Pinpoint the cell where the given text exists, returning its [X, Y] midpoint coordinate. 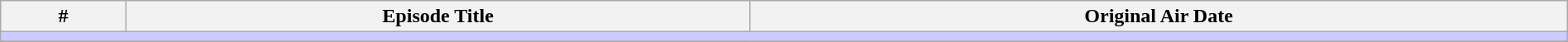
# [64, 16]
Original Air Date [1159, 16]
Episode Title [438, 16]
